Locate the cell with the specified text and output its [x, y] center coordinate. 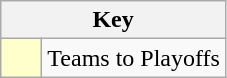
Teams to Playoffs [134, 58]
Key [114, 20]
